Extract the [X, Y] coordinate from the center of the cell holding the provided text.  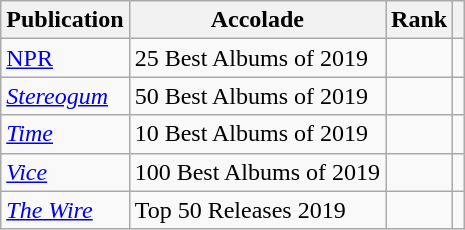
Time [65, 134]
10 Best Albums of 2019 [257, 134]
Accolade [257, 20]
NPR [65, 58]
The Wire [65, 210]
Top 50 Releases 2019 [257, 210]
Rank [420, 20]
50 Best Albums of 2019 [257, 96]
25 Best Albums of 2019 [257, 58]
Vice [65, 172]
Publication [65, 20]
Stereogum [65, 96]
100 Best Albums of 2019 [257, 172]
